Return (X, Y) of the center of cell containing provided text 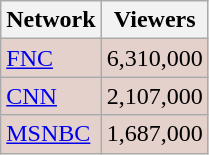
MSNBC (51, 134)
6,310,000 (154, 58)
Network (51, 20)
2,107,000 (154, 96)
1,687,000 (154, 134)
FNC (51, 58)
Viewers (154, 20)
CNN (51, 96)
